Determine the [x, y] coordinate at the center of the cell enclosing the given text.  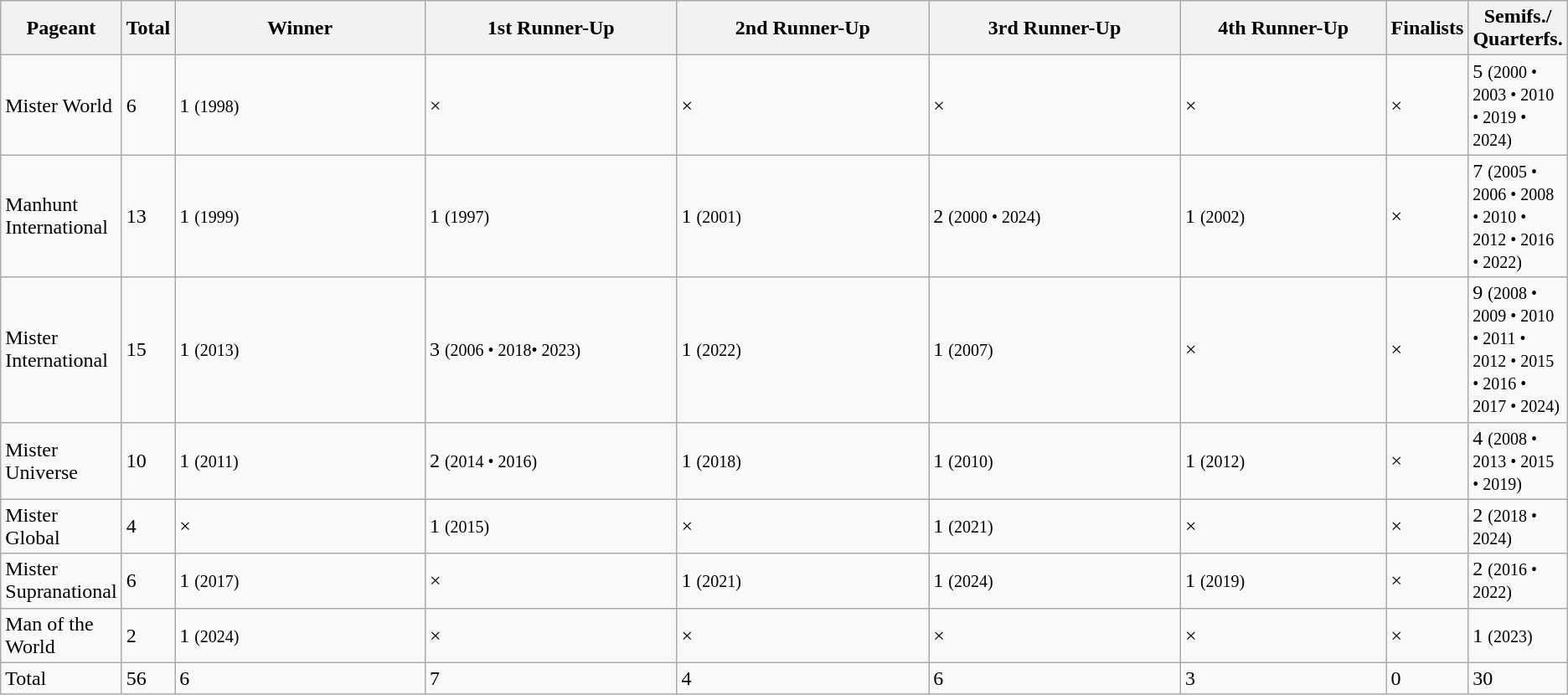
1 (2022) [802, 350]
13 [148, 216]
4th Runner-Up [1283, 28]
1 (2019) [1283, 581]
1 (1999) [300, 216]
3rd Runner-Up [1055, 28]
4 (2008 • 2013 • 2015 • 2019) [1518, 461]
2 [148, 635]
0 [1427, 678]
3 [1283, 678]
7 (2005 • 2006 • 2008 • 2010 • 2012 • 2016 • 2022) [1518, 216]
1 (2017) [300, 581]
3 (2006 • 2018• 2023) [551, 350]
1 (2023) [1518, 635]
Mister World [61, 106]
Manhunt International [61, 216]
1 (2018) [802, 461]
Man of the World [61, 635]
1 (2002) [1283, 216]
1 (2013) [300, 350]
Mister Global [61, 526]
1 (2011) [300, 461]
9 (2008 • 2009 • 2010 • 2011 • 2012 • 2015 • 2016 • 2017 • 2024) [1518, 350]
Mister International [61, 350]
Mister Supranational [61, 581]
2nd Runner-Up [802, 28]
2 (2018 • 2024) [1518, 526]
5 (2000 • 2003 • 2010 • 2019 • 2024) [1518, 106]
1st Runner-Up [551, 28]
1 (2012) [1283, 461]
10 [148, 461]
2 (2014 • 2016) [551, 461]
1 (1998) [300, 106]
Mister Universe [61, 461]
30 [1518, 678]
1 (1997) [551, 216]
7 [551, 678]
Pageant [61, 28]
Semifs./ Quarterfs. [1518, 28]
Winner [300, 28]
1 (2007) [1055, 350]
2 (2000 • 2024) [1055, 216]
2 (2016 • 2022) [1518, 581]
Finalists [1427, 28]
56 [148, 678]
1 (2001) [802, 216]
15 [148, 350]
1 (2015) [551, 526]
1 (2010) [1055, 461]
